Provide the [X, Y] coordinate of the cell's center where the given text is located.  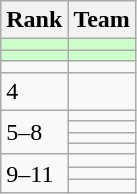
9–11 [34, 173]
4 [34, 91]
Team [102, 20]
Rank [34, 20]
5–8 [34, 132]
